Return [x, y] of the center of cell containing provided text 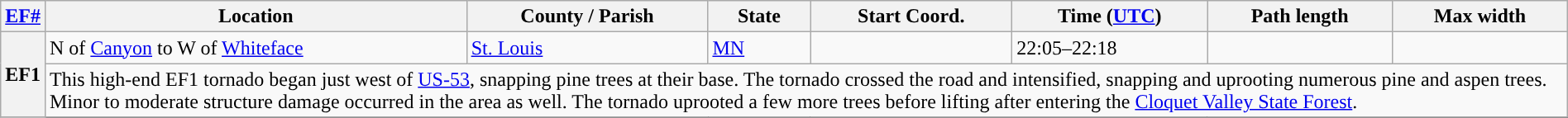
County / Parish [587, 17]
Path length [1300, 17]
St. Louis [587, 48]
N of Canyon to W of Whiteface [256, 48]
State [759, 17]
EF# [23, 17]
Time (UTC) [1110, 17]
MN [759, 48]
Max width [1480, 17]
Location [256, 17]
22:05–22:18 [1110, 48]
EF1 [23, 74]
Start Coord. [911, 17]
